Detect which cell encompasses the target text, then output its (x, y) center coordinate. 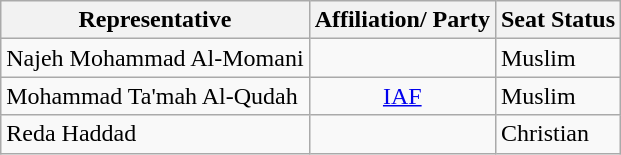
Representative (155, 20)
Mohammad Ta'mah Al-Qudah (155, 96)
Seat Status (558, 20)
Reda Haddad (155, 134)
Christian (558, 134)
Najeh Mohammad Al-Momani (155, 58)
IAF (402, 96)
Affiliation/ Party (402, 20)
